Find where the given text appears and provide that cell's center as (x, y) coordinate. 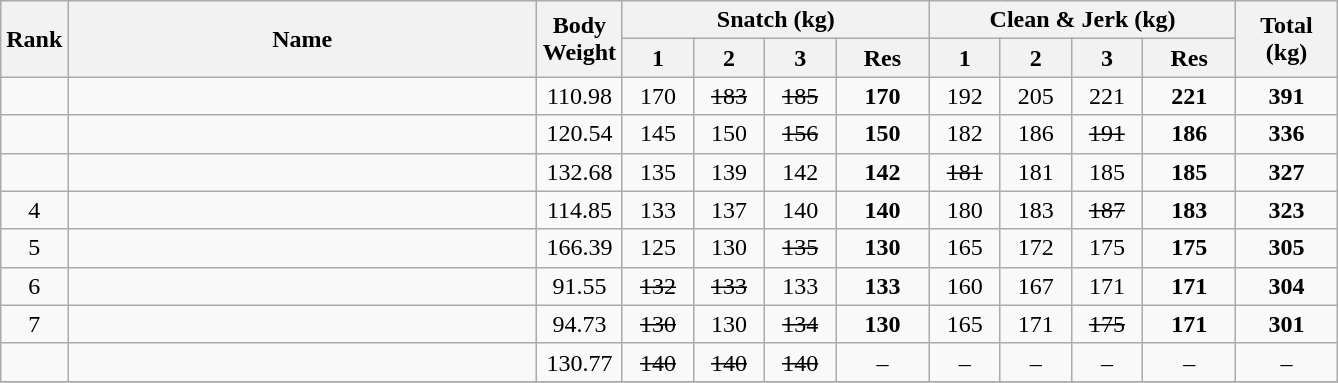
327 (1286, 172)
110.98 (579, 96)
205 (1036, 96)
Name (302, 39)
167 (1036, 286)
6 (34, 286)
304 (1286, 286)
Snatch (kg) (776, 20)
130.77 (579, 362)
114.85 (579, 210)
134 (800, 324)
172 (1036, 248)
132 (658, 286)
305 (1286, 248)
336 (1286, 134)
160 (964, 286)
180 (964, 210)
191 (1106, 134)
91.55 (579, 286)
120.54 (579, 134)
166.39 (579, 248)
125 (658, 248)
Total (kg) (1286, 39)
391 (1286, 96)
301 (1286, 324)
94.73 (579, 324)
145 (658, 134)
139 (730, 172)
Rank (34, 39)
Body Weight (579, 39)
5 (34, 248)
4 (34, 210)
182 (964, 134)
323 (1286, 210)
137 (730, 210)
187 (1106, 210)
156 (800, 134)
7 (34, 324)
132.68 (579, 172)
192 (964, 96)
Clean & Jerk (kg) (1082, 20)
